Output the (X, Y) coordinate of the center of the cell containing the given text.  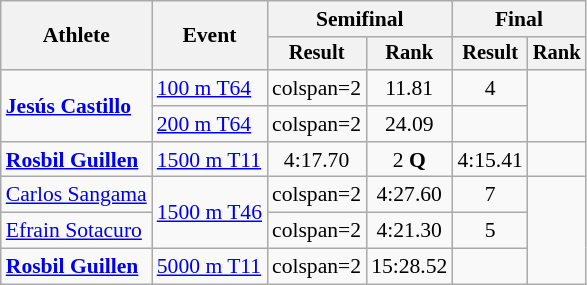
4:17.70 (316, 160)
Semifinal (360, 19)
4:27.60 (409, 195)
5000 m T11 (210, 267)
4:15.41 (490, 160)
24.09 (409, 124)
Jesús Castillo (76, 106)
1500 m T11 (210, 160)
Carlos Sangama (76, 195)
Efrain Sotacuro (76, 231)
2 Q (409, 160)
15:28.52 (409, 267)
7 (490, 195)
Athlete (76, 36)
1500 m T46 (210, 212)
200 m T64 (210, 124)
Event (210, 36)
Final (518, 19)
4:21.30 (409, 231)
100 m T64 (210, 88)
5 (490, 231)
11.81 (409, 88)
4 (490, 88)
